Find where the given text appears and provide that cell's center as (x, y) coordinate. 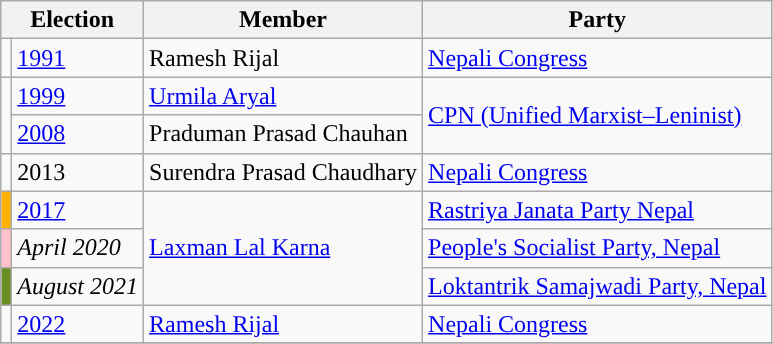
Surendra Prasad Chaudhary (284, 172)
Loktantrik Samajwadi Party, Nepal (598, 286)
2022 (78, 324)
CPN (Unified Marxist–Leninist) (598, 115)
People's Socialist Party, Nepal (598, 248)
April 2020 (78, 248)
1999 (78, 96)
August 2021 (78, 286)
Urmila Aryal (284, 96)
Rastriya Janata Party Nepal (598, 210)
2013 (78, 172)
2008 (78, 134)
1991 (78, 58)
Party (598, 20)
2017 (78, 210)
Praduman Prasad Chauhan (284, 134)
Member (284, 20)
Laxman Lal Karna (284, 248)
Election (72, 20)
